Pinpoint the cell where the given text exists, returning its (x, y) midpoint coordinate. 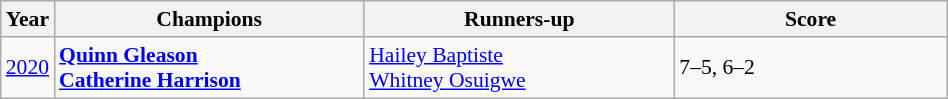
Runners-up (519, 19)
7–5, 6–2 (810, 68)
Hailey Baptiste Whitney Osuigwe (519, 68)
Year (28, 19)
Score (810, 19)
Quinn Gleason Catherine Harrison (209, 68)
Champions (209, 19)
2020 (28, 68)
